Detect which cell encompasses the target text, then output its (x, y) center coordinate. 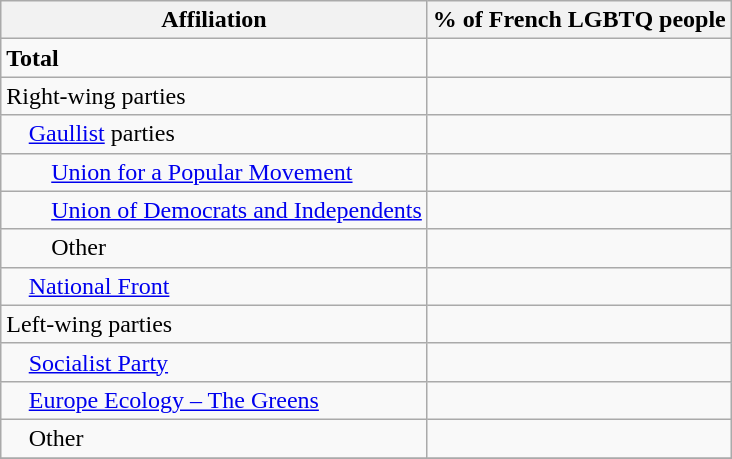
% of French LGBTQ people (579, 20)
National Front (214, 286)
Gaullist parties (214, 134)
Left-wing parties (214, 324)
Socialist Party (214, 362)
Europe Ecology – The Greens (214, 400)
Union of Democrats and Independents (214, 210)
Union for a Popular Movement (214, 172)
Affiliation (214, 20)
Total (214, 58)
Right-wing parties (214, 96)
